Return (X, Y) of the center of cell containing provided text 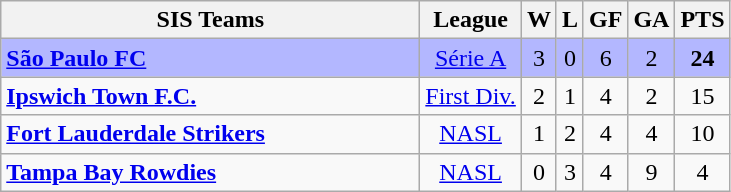
10 (702, 134)
League (471, 20)
L (570, 20)
15 (702, 96)
W (538, 20)
Fort Lauderdale Strikers (210, 134)
GA (652, 20)
Série A (471, 58)
SIS Teams (210, 20)
PTS (702, 20)
6 (605, 58)
First Div. (471, 96)
Ipswich Town F.C. (210, 96)
9 (652, 172)
São Paulo FC (210, 58)
Tampa Bay Rowdies (210, 172)
24 (702, 58)
GF (605, 20)
